Determine the (x, y) coordinate at the center of the cell enclosing the given text.  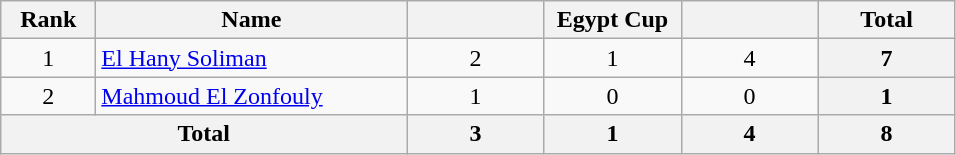
7 (886, 58)
8 (886, 134)
El Hany Soliman (252, 58)
Rank (48, 20)
Name (252, 20)
Egypt Cup (612, 20)
3 (476, 134)
Mahmoud El Zonfouly (252, 96)
